Return the [X, Y] coordinate for the center point of the cell that contains the specified text.  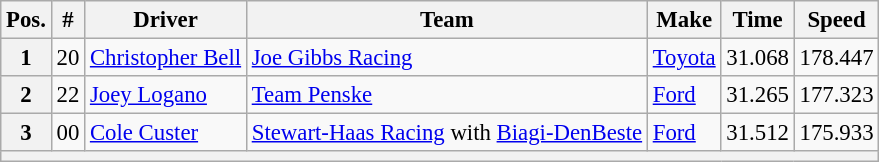
175.933 [836, 133]
3 [26, 133]
Toyota [684, 58]
Joe Gibbs Racing [446, 58]
Pos. [26, 20]
2 [26, 95]
Cole Custer [166, 133]
Team Penske [446, 95]
20 [68, 58]
Team [446, 20]
Speed [836, 20]
31.265 [758, 95]
178.447 [836, 58]
177.323 [836, 95]
1 [26, 58]
31.068 [758, 58]
Time [758, 20]
Joey Logano [166, 95]
Make [684, 20]
22 [68, 95]
00 [68, 133]
Driver [166, 20]
Christopher Bell [166, 58]
Stewart-Haas Racing with Biagi-DenBeste [446, 133]
# [68, 20]
31.512 [758, 133]
